Locate the cell with the specified text and output its [X, Y] center coordinate. 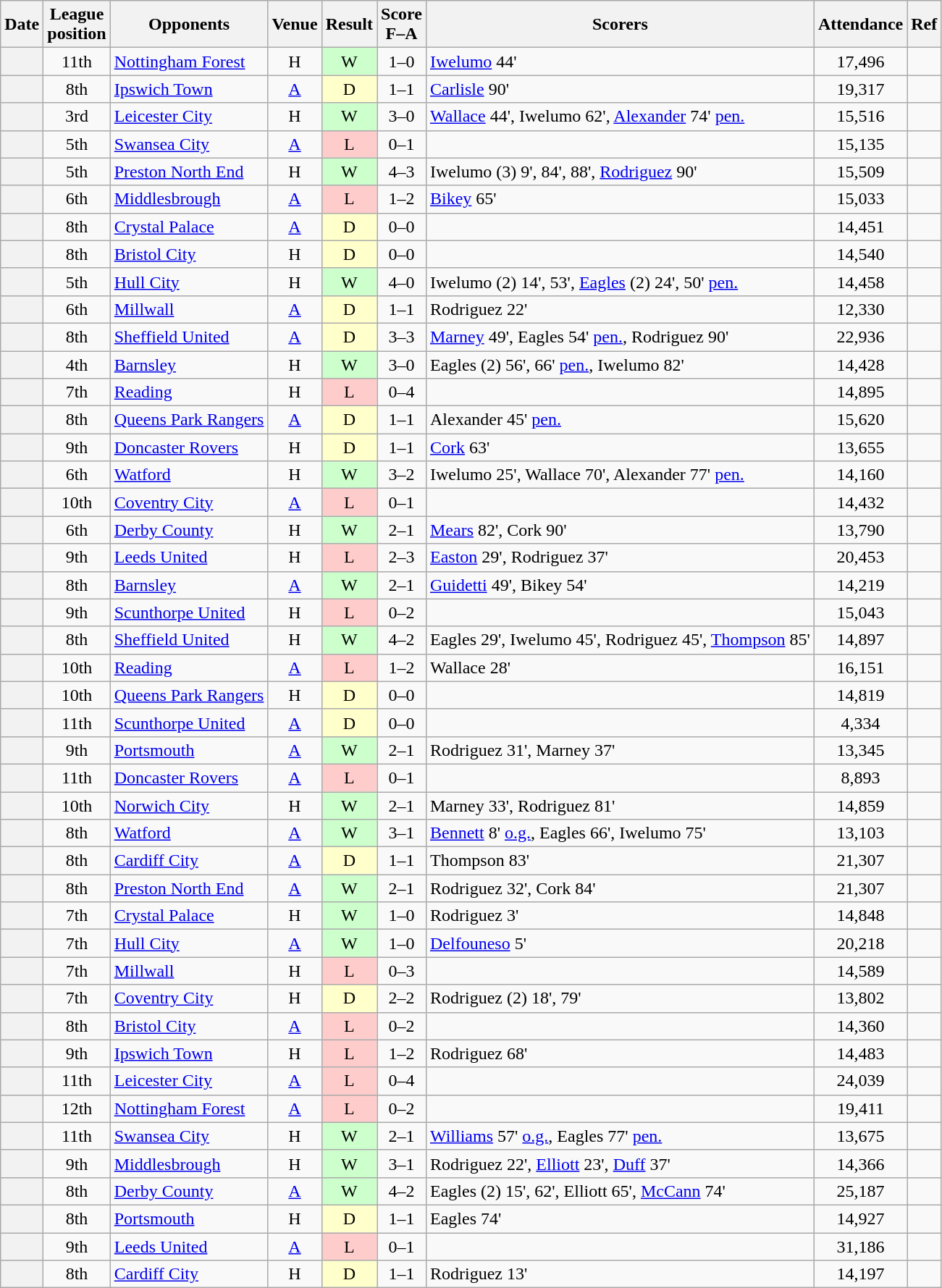
14,160 [860, 475]
14,927 [860, 1218]
14,428 [860, 364]
Leagueposition [77, 25]
Marney 33', Rodriguez 81' [620, 806]
15,033 [860, 199]
22,936 [860, 337]
Eagles 74' [620, 1218]
14,895 [860, 392]
25,187 [860, 1191]
13,103 [860, 833]
17,496 [860, 62]
20,453 [860, 557]
Rodriguez 32', Cork 84' [620, 888]
13,675 [860, 1136]
14,451 [860, 227]
Eagles (2) 56', 66' pen., Iwelumo 82' [620, 364]
Rodriguez 22', Elliott 23', Duff 37' [620, 1163]
Eagles (2) 15', 62', Elliott 65', McCann 74' [620, 1191]
3–3 [402, 337]
13,802 [860, 998]
Eagles 29', Iwelumo 45', Rodriguez 45', Thompson 85' [620, 640]
Bennett 8' o.g., Eagles 66', Iwelumo 75' [620, 833]
12,330 [860, 309]
Carlisle 90' [620, 89]
14,540 [860, 254]
Rodriguez 68' [620, 1053]
Iwelumo 25', Wallace 70', Alexander 77' pen. [620, 475]
4–3 [402, 172]
15,135 [860, 144]
4,334 [860, 723]
15,620 [860, 420]
14,483 [860, 1053]
16,151 [860, 668]
0–3 [402, 971]
13,345 [860, 750]
14,589 [860, 971]
14,219 [860, 585]
Guidetti 49', Bikey 54' [620, 585]
Wallace 28' [620, 668]
Delfouneso 5' [620, 943]
15,516 [860, 117]
Easton 29', Rodriguez 37' [620, 557]
Attendance [860, 25]
Thompson 83' [620, 861]
14,366 [860, 1163]
14,432 [860, 502]
15,043 [860, 613]
19,317 [860, 89]
14,360 [860, 1026]
Ref [924, 25]
Alexander 45' pen. [620, 420]
14,848 [860, 916]
13,655 [860, 447]
3rd [77, 117]
2–3 [402, 557]
Bikey 65' [620, 199]
Iwelumo (2) 14', 53', Eagles (2) 24', 50' pen. [620, 282]
Rodriguez 22' [620, 309]
Rodriguez 3' [620, 916]
19,411 [860, 1108]
Iwelumo (3) 9', 84', 88', Rodriguez 90' [620, 172]
14,897 [860, 640]
Wallace 44', Iwelumo 62', Alexander 74' pen. [620, 117]
Venue [295, 25]
15,509 [860, 172]
4th [77, 364]
31,186 [860, 1246]
Result [349, 25]
Williams 57' o.g., Eagles 77' pen. [620, 1136]
Scorers [620, 25]
Iwelumo 44' [620, 62]
8,893 [860, 778]
4–0 [402, 282]
2–2 [402, 998]
ScoreF–A [402, 25]
14,197 [860, 1274]
Rodriguez (2) 18', 79' [620, 998]
14,819 [860, 695]
3–2 [402, 475]
12th [77, 1108]
Date [22, 25]
13,790 [860, 530]
Norwich City [189, 806]
Opponents [189, 25]
Rodriguez 13' [620, 1274]
14,458 [860, 282]
Mears 82', Cork 90' [620, 530]
14,859 [860, 806]
20,218 [860, 943]
Rodriguez 31', Marney 37' [620, 750]
24,039 [860, 1081]
Marney 49', Eagles 54' pen., Rodriguez 90' [620, 337]
Cork 63' [620, 447]
